Extract the (x, y) coordinate from the center of the cell holding the provided text.  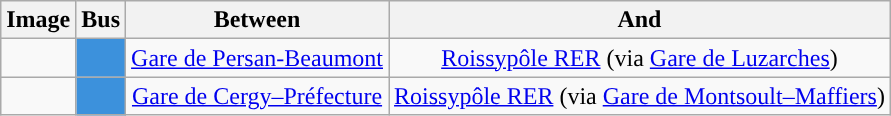
Roissypôle RER (via Gare de Montsoult–Maffiers) (640, 96)
Image (38, 20)
Bus (101, 20)
Gare de Persan-Beaumont (258, 58)
Roissypôle RER (via Gare de Luzarches) (640, 58)
Between (258, 20)
And (640, 20)
Gare de Cergy–Préfecture (258, 96)
